Return (X, Y) of the center of cell containing provided text 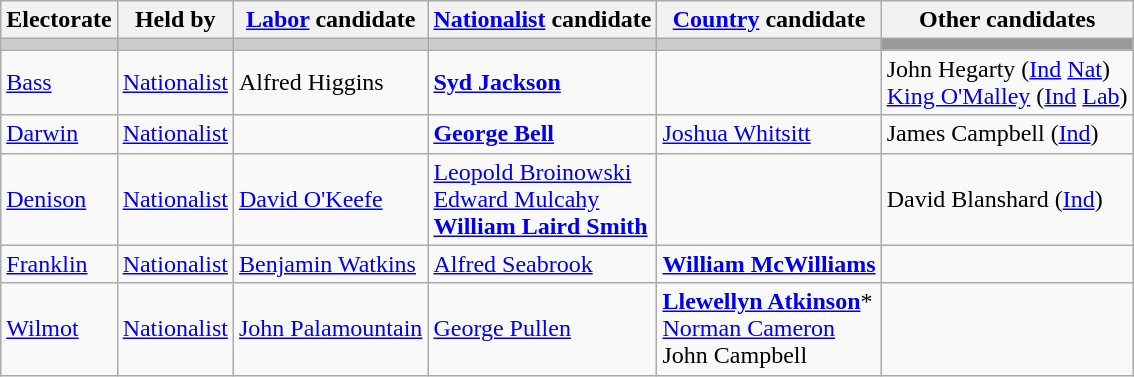
Syd Jackson (542, 82)
Electorate (59, 20)
William McWilliams (769, 264)
Labor candidate (330, 20)
Benjamin Watkins (330, 264)
Nationalist candidate (542, 20)
Bass (59, 82)
Joshua Whitsitt (769, 134)
Franklin (59, 264)
George Pullen (542, 329)
George Bell (542, 134)
Llewellyn Atkinson*Norman CameronJohn Campbell (769, 329)
Alfred Higgins (330, 82)
Other candidates (1007, 20)
Held by (175, 20)
David Blanshard (Ind) (1007, 199)
John Palamountain (330, 329)
Country candidate (769, 20)
John Hegarty (Ind Nat)King O'Malley (Ind Lab) (1007, 82)
Denison (59, 199)
Leopold BroinowskiEdward MulcahyWilliam Laird Smith (542, 199)
David O'Keefe (330, 199)
James Campbell (Ind) (1007, 134)
Alfred Seabrook (542, 264)
Darwin (59, 134)
Wilmot (59, 329)
